Detect which cell encompasses the target text, then output its [X, Y] center coordinate. 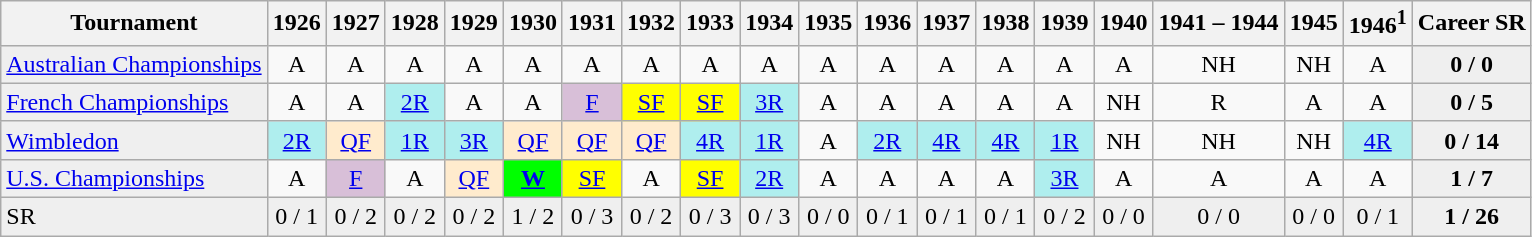
Tournament [134, 24]
U.S. Championships [134, 178]
1930 [532, 24]
1936 [888, 24]
1926 [296, 24]
1927 [356, 24]
Australian Championships [134, 64]
1 / 26 [1472, 217]
Wimbledon [134, 140]
Career SR [1472, 24]
1931 [592, 24]
SR [134, 217]
0 / 14 [1472, 140]
1935 [828, 24]
1941 – 1944 [1218, 24]
1 / 7 [1472, 178]
French Championships [134, 102]
1929 [474, 24]
W [532, 178]
R [1218, 102]
19461 [1378, 24]
1 / 2 [532, 217]
1939 [1064, 24]
1940 [1124, 24]
0 / 5 [1472, 102]
1928 [414, 24]
1937 [946, 24]
1938 [1006, 24]
1934 [770, 24]
1945 [1314, 24]
1933 [710, 24]
1932 [652, 24]
